Locate the cell with the specified text and output its (x, y) center coordinate. 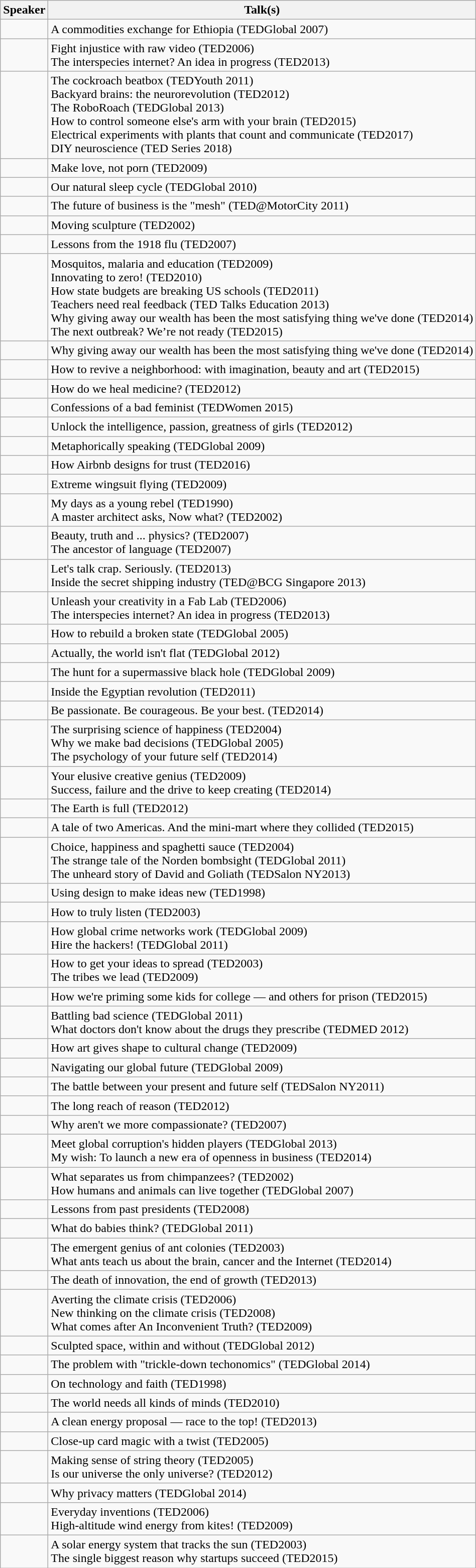
Meet global corruption's hidden players (TEDGlobal 2013) My wish: To launch a new era of openness in business (TED2014) (262, 1150)
The problem with "trickle-down techonomics" (TEDGlobal 2014) (262, 1365)
How do we heal medicine? (TED2012) (262, 388)
Moving sculpture (TED2002) (262, 225)
How to truly listen (TED2003) (262, 912)
Fight injustice with raw video (TED2006) The interspecies internet? An idea in progress (TED2013) (262, 55)
Confessions of a bad feminist (TEDWomen 2015) (262, 408)
What do babies think? (TEDGlobal 2011) (262, 1228)
Navigating our global future (TEDGlobal 2009) (262, 1067)
Unlock the intelligence, passion, greatness of girls (TED2012) (262, 427)
My days as a young rebel (TED1990) A master architect asks, Now what? (TED2002) (262, 510)
Unleash your creativity in a Fab Lab (TED2006) The interspecies internet? An idea in progress (TED2013) (262, 608)
A clean energy proposal — race to the top! (TED2013) (262, 1422)
What separates us from chimpanzees? (TED2002) How humans and animals can live together (TEDGlobal 2007) (262, 1183)
The Earth is full (TED2012) (262, 809)
The hunt for a supermassive black hole (TEDGlobal 2009) (262, 672)
Why privacy matters (TEDGlobal 2014) (262, 1493)
Extreme wingsuit flying (TED2009) (262, 484)
Make love, not porn (TED2009) (262, 168)
Sculpted space, within and without (TEDGlobal 2012) (262, 1346)
Why aren't we more compassionate? (TED2007) (262, 1125)
A solar energy system that tracks the sun (TED2003) The single biggest reason why startups succeed (TED2015) (262, 1551)
Speaker (24, 10)
How Airbnb designs for trust (TED2016) (262, 465)
Inside the Egyptian revolution (TED2011) (262, 691)
Everyday inventions (TED2006) High-altitude wind energy from kites! (TED2009) (262, 1519)
Making sense of string theory (TED2005) Is our universe the only universe? (TED2012) (262, 1467)
Our natural sleep cycle (TEDGlobal 2010) (262, 187)
A commodities exchange for Ethiopia (TEDGlobal 2007) (262, 29)
How to rebuild a broken state (TEDGlobal 2005) (262, 634)
How global crime networks work (TEDGlobal 2009) Hire the hackers! (TEDGlobal 2011) (262, 938)
Let's talk crap. Seriously. (TED2013) Inside the secret shipping industry (TED@BCG Singapore 2013) (262, 576)
Why giving away our wealth has been the most satisfying thing we've done (TED2014) (262, 350)
How to revive a neighborhood: with imagination, beauty and art (TED2015) (262, 369)
Beauty, truth and ... physics? (TED2007) The ancestor of language (TED2007) (262, 542)
The future of business is the "mesh" (TED@MotorCity 2011) (262, 206)
How art gives shape to cultural change (TED2009) (262, 1048)
Lessons from past presidents (TED2008) (262, 1209)
The emergent genius of ant colonies (TED2003) What ants teach us about the brain, cancer and the Internet (TED2014) (262, 1255)
The world needs all kinds of minds (TED2010) (262, 1403)
The long reach of reason (TED2012) (262, 1105)
Metaphorically speaking (TEDGlobal 2009) (262, 446)
Talk(s) (262, 10)
Lessons from the 1918 flu (TED2007) (262, 244)
Averting the climate crisis (TED2006) New thinking on the climate crisis (TED2008) What comes after An Inconvenient Truth? (TED2009) (262, 1313)
The death of innovation, the end of growth (TED2013) (262, 1280)
Be passionate. Be courageous. Be your best. (TED2014) (262, 710)
How we're priming some kids for college — and others for prison (TED2015) (262, 996)
Your elusive creative genius (TED2009) Success, failure and the drive to keep creating (TED2014) (262, 782)
How to get your ideas to spread (TED2003) The tribes we lead (TED2009) (262, 970)
On technology and faith (TED1998) (262, 1384)
Using design to make ideas new (TED1998) (262, 893)
The battle between your present and future self (TEDSalon NY2011) (262, 1086)
Battling bad science (TEDGlobal 2011) What doctors don't know about the drugs they prescribe (TEDMED 2012) (262, 1023)
The surprising science of happiness (TED2004) Why we make bad decisions (TEDGlobal 2005) The psychology of your future self (TED2014) (262, 743)
Actually, the world isn't flat (TEDGlobal 2012) (262, 653)
Close-up card magic with a twist (TED2005) (262, 1441)
A tale of two Americas. And the mini-mart where they collided (TED2015) (262, 828)
